Search for the cell housing the specified text and yield its [x, y] center coordinate. 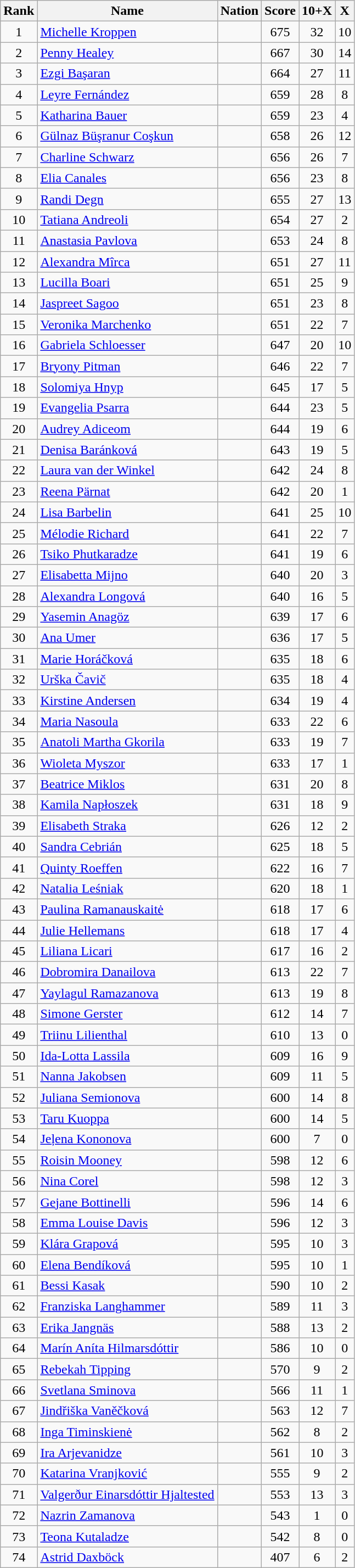
74 [19, 1557]
Gejane Bottinelli [127, 1202]
Triinu Lilienthal [127, 1035]
555 [280, 1474]
589 [280, 1307]
647 [280, 345]
Evangelia Psarra [127, 408]
Alexandra Longová [127, 596]
Roisin Mooney [127, 1160]
622 [280, 867]
Tsiko Phutkaradze [127, 554]
Mélodie Richard [127, 533]
610 [280, 1035]
58 [19, 1223]
Laura van der Winkel [127, 471]
Elisabetta Mijno [127, 575]
655 [280, 199]
Ezgi Başaran [127, 74]
626 [280, 826]
612 [280, 1014]
68 [19, 1432]
34 [19, 721]
36 [19, 763]
654 [280, 220]
Bryony Pitman [127, 366]
45 [19, 951]
553 [280, 1494]
Solomiya Hnyp [127, 387]
Valgerður Einarsdóttir Hjaltested [127, 1494]
Paulina Ramanauskaitė [127, 909]
73 [19, 1536]
646 [280, 366]
Klára Grapová [127, 1244]
15 [19, 324]
Leyre Fernández [127, 94]
Nanna Jakobsen [127, 1077]
586 [280, 1348]
59 [19, 1244]
29 [19, 617]
Jindřiška Vaněčková [127, 1411]
643 [280, 450]
Reena Pärnat [127, 491]
55 [19, 1160]
47 [19, 993]
Dobromira Danailova [127, 972]
Elia Canales [127, 178]
71 [19, 1494]
Veronika Marchenko [127, 324]
Franziska Langhammer [127, 1307]
588 [280, 1328]
Nina Corel [127, 1181]
645 [280, 387]
620 [280, 888]
566 [280, 1390]
46 [19, 972]
72 [19, 1515]
Kamila Napłoszek [127, 805]
Elena Bendíková [127, 1264]
639 [280, 617]
Sandra Cebrián [127, 847]
636 [280, 638]
543 [280, 1515]
50 [19, 1056]
Katharina Bauer [127, 115]
667 [280, 53]
43 [19, 909]
Kirstine Andersen [127, 701]
675 [280, 32]
54 [19, 1139]
35 [19, 742]
38 [19, 805]
62 [19, 1307]
60 [19, 1264]
Yaylagul Ramazanova [127, 993]
Beatrice Miklos [127, 784]
653 [280, 240]
Michelle Kroppen [127, 32]
Tatiana Andreoli [127, 220]
Anatoli Martha Gkorila [127, 742]
Anastasia Pavlova [127, 240]
625 [280, 847]
Katarina Vranjković [127, 1474]
563 [280, 1411]
658 [280, 136]
61 [19, 1286]
542 [280, 1536]
Lucilla Boari [127, 283]
Urška Čavič [127, 680]
21 [19, 450]
Charline Schwarz [127, 157]
Randi Degn [127, 199]
41 [19, 867]
Lisa Barbelin [127, 512]
Alexandra Mîrca [127, 262]
407 [280, 1557]
66 [19, 1390]
Marie Horáčková [127, 659]
Ana Umer [127, 638]
562 [280, 1432]
Erika Jangnäs [127, 1328]
Penny Healey [127, 53]
Natalia Leśniak [127, 888]
70 [19, 1474]
664 [280, 74]
64 [19, 1348]
31 [19, 659]
Emma Louise Davis [127, 1223]
37 [19, 784]
69 [19, 1453]
48 [19, 1014]
Gabriela Schloesser [127, 345]
57 [19, 1202]
42 [19, 888]
Wioleta Myszor [127, 763]
Teona Kutaladze [127, 1536]
Liliana Licari [127, 951]
Bessi Kasak [127, 1286]
63 [19, 1328]
561 [280, 1453]
590 [280, 1286]
Gülnaz Büşranur Coşkun [127, 136]
617 [280, 951]
X [345, 11]
Rebekah Tipping [127, 1369]
Jeļena Kononova [127, 1139]
Audrey Adiceom [127, 429]
67 [19, 1411]
Maria Nasoula [127, 721]
634 [280, 701]
Name [127, 11]
Taru Kuoppa [127, 1118]
Inga Timinskienė [127, 1432]
Simone Gerster [127, 1014]
65 [19, 1369]
Juliana Semionova [127, 1097]
Denisa Baránková [127, 450]
Elisabeth Straka [127, 826]
570 [280, 1369]
33 [19, 701]
Marín Aníta Hilmarsdóttir [127, 1348]
49 [19, 1035]
40 [19, 847]
Astrid Daxböck [127, 1557]
Quinty Roeffen [127, 867]
56 [19, 1181]
Score [280, 11]
44 [19, 931]
Julie Hellemans [127, 931]
Yasemin Anagöz [127, 617]
Rank [19, 11]
Ira Arjevanidze [127, 1453]
39 [19, 826]
Jaspreet Sagoo [127, 304]
52 [19, 1097]
Nation [239, 11]
Svetlana Sminova [127, 1390]
51 [19, 1077]
Ida-Lotta Lassila [127, 1056]
Nazrin Zamanova [127, 1515]
53 [19, 1118]
10+X [317, 11]
